Provide the [x, y] coordinate of the cell's center where the given text is located.  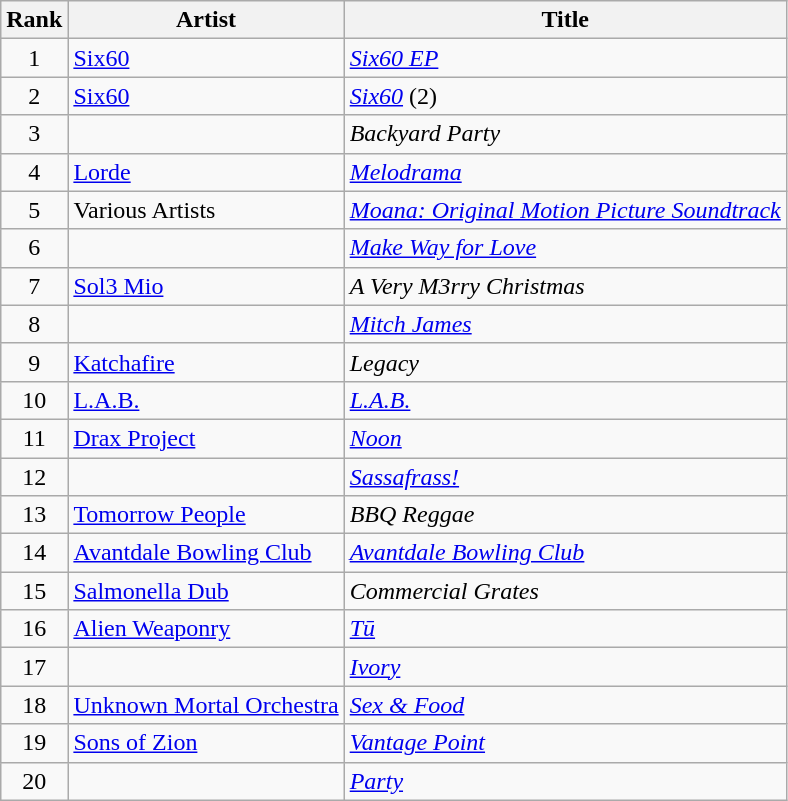
10 [34, 400]
Six60 EP [565, 58]
Rank [34, 20]
Commercial Grates [565, 591]
13 [34, 515]
19 [34, 743]
4 [34, 172]
17 [34, 667]
Legacy [565, 362]
Six60 (2) [565, 96]
Artist [206, 20]
Salmonella Dub [206, 591]
Backyard Party [565, 134]
Sex & Food [565, 705]
Tū [565, 629]
Drax Project [206, 438]
Sassafrass! [565, 477]
20 [34, 781]
1 [34, 58]
Katchafire [206, 362]
Make Way for Love [565, 248]
Vantage Point [565, 743]
Alien Weaponry [206, 629]
Noon [565, 438]
15 [34, 591]
3 [34, 134]
Title [565, 20]
A Very M3rry Christmas [565, 286]
Unknown Mortal Orchestra [206, 705]
Various Artists [206, 210]
7 [34, 286]
6 [34, 248]
16 [34, 629]
8 [34, 324]
11 [34, 438]
Party [565, 781]
18 [34, 705]
Ivory [565, 667]
Lorde [206, 172]
2 [34, 96]
BBQ Reggae [565, 515]
Sol3 Mio [206, 286]
14 [34, 553]
12 [34, 477]
Mitch James [565, 324]
5 [34, 210]
Melodrama [565, 172]
Moana: Original Motion Picture Soundtrack [565, 210]
Sons of Zion [206, 743]
Tomorrow People [206, 515]
9 [34, 362]
